Return [X, Y] of the center of cell containing provided text 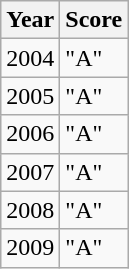
2008 [30, 210]
2009 [30, 248]
2005 [30, 96]
Score [94, 20]
2007 [30, 172]
2004 [30, 58]
2006 [30, 134]
Year [30, 20]
